Detect which cell encompasses the target text, then output its (x, y) center coordinate. 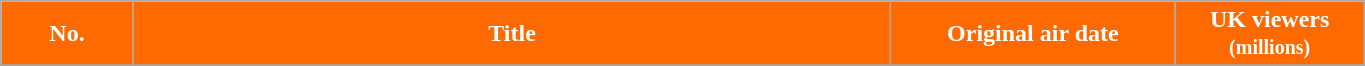
Title (512, 34)
Original air date (1033, 34)
UK viewers(millions) (1270, 34)
No. (68, 34)
